Output the (X, Y) coordinate of the center of the cell containing the given text.  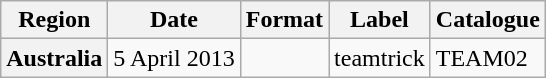
Catalogue (488, 20)
Region (54, 20)
Date (174, 20)
Label (380, 20)
TEAM02 (488, 58)
5 April 2013 (174, 58)
teamtrick (380, 58)
Australia (54, 58)
Format (284, 20)
